Search for the cell housing the specified text and yield its [x, y] center coordinate. 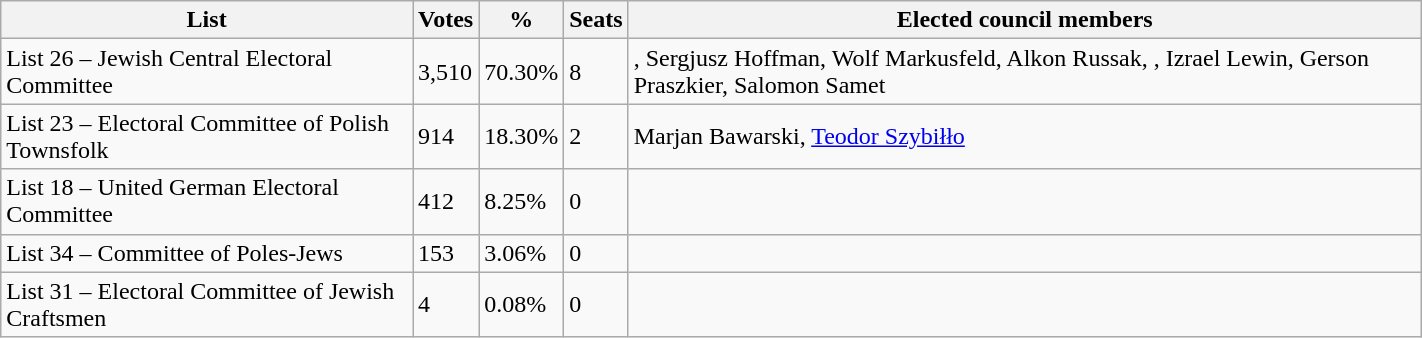
Seats [596, 20]
Elected council members [1024, 20]
, Sergjusz Hoffman, Wolf Markusfeld, Alkon Russak, , Izrael Lewin, Gerson Praszkier, Salomon Samet [1024, 72]
List 31 – Electoral Committee of Jewish Craftsmen [207, 304]
3.06% [522, 253]
153 [445, 253]
70.30% [522, 72]
8 [596, 72]
List 18 – United German Electoral Committee [207, 202]
412 [445, 202]
0.08% [522, 304]
Votes [445, 20]
List 34 – Committee of Poles-Jews [207, 253]
8.25% [522, 202]
Marjan Bawarski, Teodor Szybiłło [1024, 136]
List [207, 20]
914 [445, 136]
% [522, 20]
3,510 [445, 72]
2 [596, 136]
List 26 – Jewish Central Electoral Committee [207, 72]
18.30% [522, 136]
List 23 – Electoral Committee of Polish Townsfolk [207, 136]
4 [445, 304]
